Scan for the cell matching the given text and deliver its [X, Y] coordinate at center. 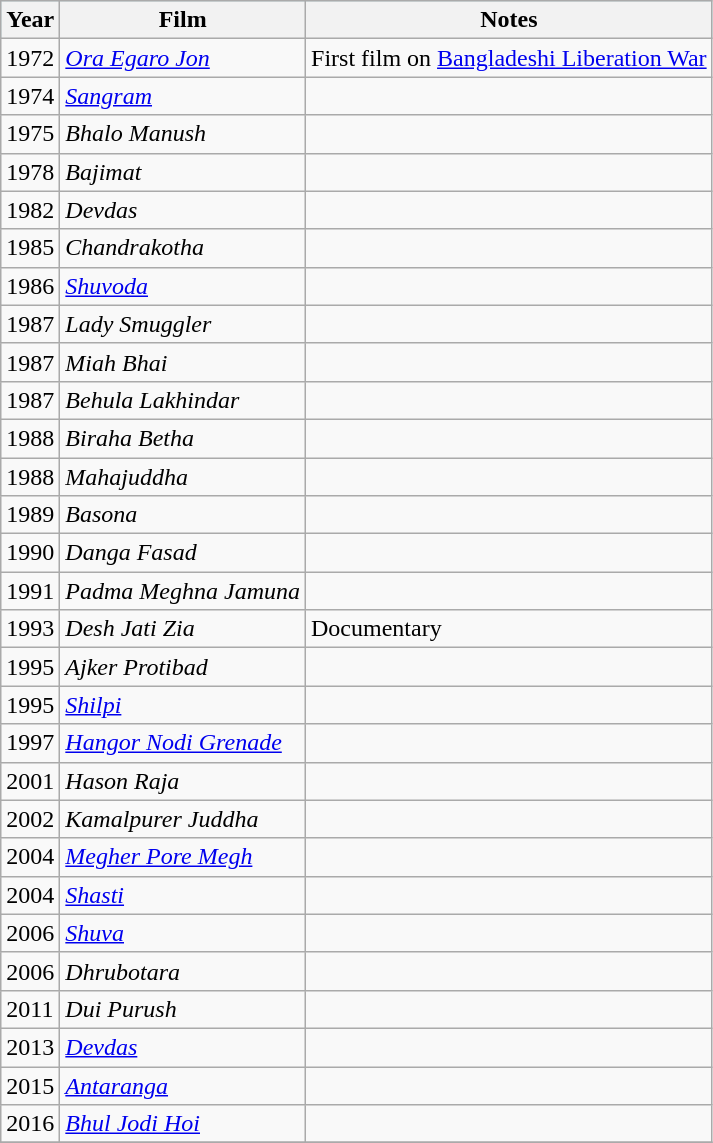
1974 [30, 96]
1997 [30, 743]
1986 [30, 286]
Shilpi [183, 705]
Sangram [183, 96]
1990 [30, 553]
Bhul Jodi Hoi [183, 1124]
Padma Meghna Jamuna [183, 591]
Danga Fasad [183, 553]
1989 [30, 515]
Year [30, 20]
Miah Bhai [183, 362]
First film on Bangladeshi Liberation War [510, 58]
Mahajuddha [183, 477]
Bhalo Manush [183, 134]
Desh Jati Zia [183, 629]
Shuva [183, 933]
Shuvoda [183, 286]
Biraha Betha [183, 438]
Dui Purush [183, 1009]
1985 [30, 248]
Film [183, 20]
2016 [30, 1124]
Megher Pore Megh [183, 857]
Chandrakotha [183, 248]
Shasti [183, 895]
2011 [30, 1009]
2015 [30, 1085]
Ajker Protibad [183, 667]
1975 [30, 134]
Ora Egaro Jon [183, 58]
1978 [30, 172]
2013 [30, 1047]
1972 [30, 58]
Kamalpurer Juddha [183, 819]
Hason Raja [183, 781]
Documentary [510, 629]
Basona [183, 515]
Antaranga [183, 1085]
Lady Smuggler [183, 324]
2001 [30, 781]
Behula Lakhindar [183, 400]
Notes [510, 20]
1991 [30, 591]
Hangor Nodi Grenade [183, 743]
Dhrubotara [183, 971]
1993 [30, 629]
2002 [30, 819]
Bajimat [183, 172]
1982 [30, 210]
